For the text-containing cell, return its midpoint in [x, y] coordinate format. 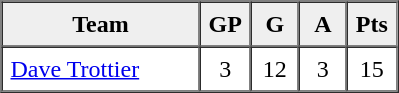
GP [226, 24]
15 [372, 68]
12 [275, 68]
G [275, 24]
Team [101, 24]
Dave Trottier [101, 68]
A [323, 24]
Pts [372, 24]
